Pinpoint the cell where the given text exists, returning its [X, Y] midpoint coordinate. 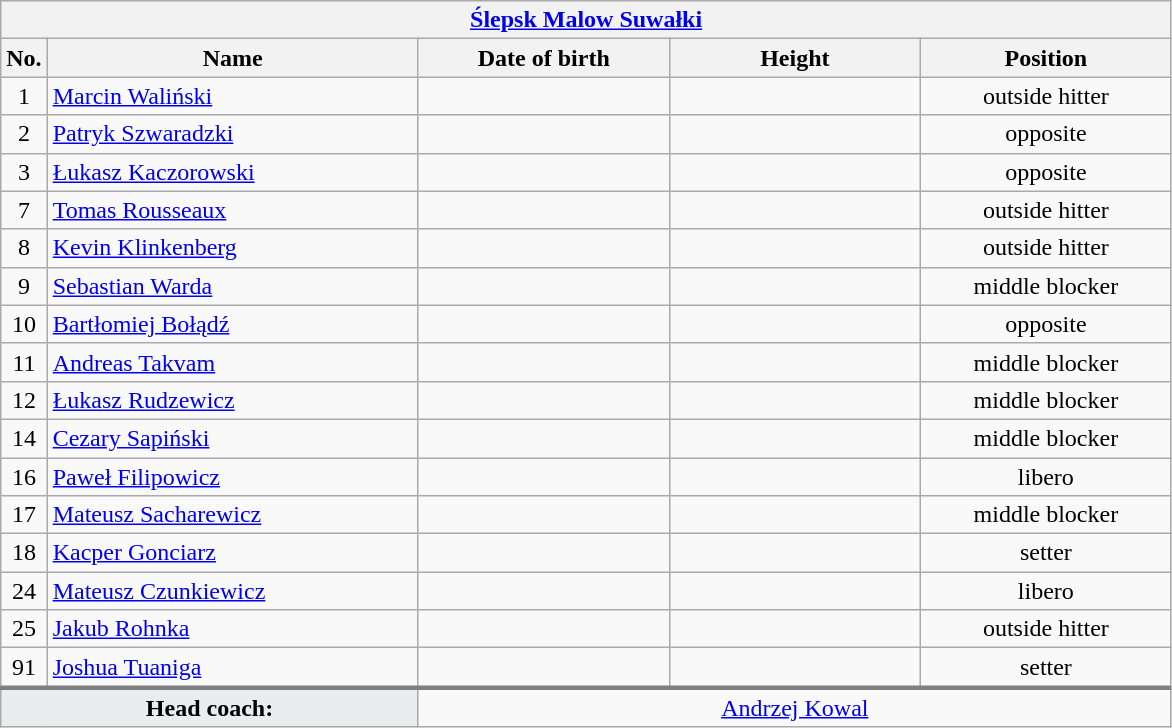
Height [794, 58]
25 [24, 629]
8 [24, 248]
Łukasz Rudzewicz [232, 400]
Mateusz Czunkiewicz [232, 591]
12 [24, 400]
Kevin Klinkenberg [232, 248]
9 [24, 286]
Jakub Rohnka [232, 629]
10 [24, 324]
Ślepsk Malow Suwałki [586, 20]
No. [24, 58]
Kacper Gonciarz [232, 553]
3 [24, 172]
Bartłomiej Bołądź [232, 324]
2 [24, 134]
Andrzej Kowal [794, 707]
Joshua Tuaniga [232, 668]
Sebastian Warda [232, 286]
16 [24, 477]
Cezary Sapiński [232, 438]
Marcin Waliński [232, 96]
Paweł Filipowicz [232, 477]
11 [24, 362]
Head coach: [210, 707]
91 [24, 668]
Position [1046, 58]
Mateusz Sacharewicz [232, 515]
Tomas Rousseaux [232, 210]
Date of birth [544, 58]
Patryk Szwaradzki [232, 134]
1 [24, 96]
14 [24, 438]
18 [24, 553]
Łukasz Kaczorowski [232, 172]
24 [24, 591]
Name [232, 58]
7 [24, 210]
17 [24, 515]
Andreas Takvam [232, 362]
